Provide the [X, Y] coordinate of the cell's center where the given text is located.  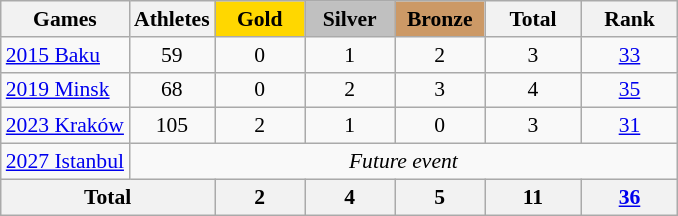
Future event [404, 162]
5 [440, 197]
31 [630, 126]
2015 Baku [65, 55]
Rank [630, 19]
36 [630, 197]
68 [172, 90]
11 [534, 197]
33 [630, 55]
2019 Minsk [65, 90]
2027 Istanbul [65, 162]
105 [172, 126]
59 [172, 55]
Gold [260, 19]
35 [630, 90]
Games [65, 19]
Silver [350, 19]
Bronze [440, 19]
Athletes [172, 19]
2023 Kraków [65, 126]
